Determine the (x, y) coordinate at the center of the cell enclosing the given text.  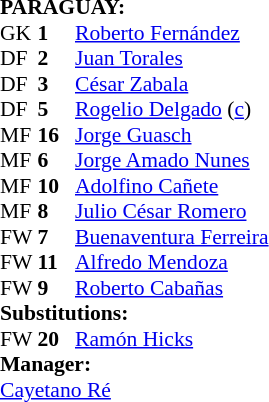
Rogelio Delgado (c) (172, 109)
Julio César Romero (172, 211)
Buenaventura Ferreira (172, 237)
7 (57, 237)
20 (57, 339)
Roberto Fernández (172, 33)
6 (57, 161)
Manager: (134, 365)
Roberto Cabañas (172, 288)
10 (57, 186)
5 (57, 109)
1 (57, 33)
8 (57, 211)
16 (57, 135)
Ramón Hicks (172, 339)
Juan Torales (172, 59)
9 (57, 288)
11 (57, 263)
Substitutions: (134, 313)
Jorge Amado Nunes (172, 161)
Adolfino Cañete (172, 186)
GK (19, 33)
Alfredo Mendoza (172, 263)
Jorge Guasch (172, 135)
2 (57, 59)
César Zabala (172, 84)
3 (57, 84)
